Provide the [x, y] coordinate of the cell's center where the given text is located.  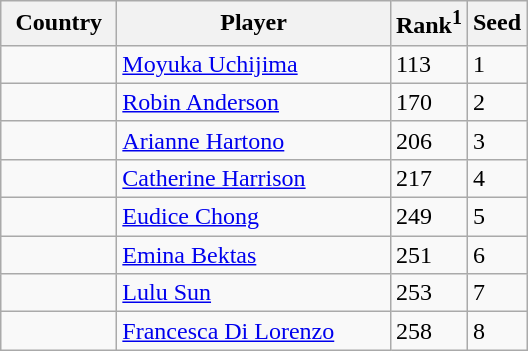
Rank1 [428, 24]
Emina Bektas [254, 255]
206 [428, 140]
217 [428, 178]
Lulu Sun [254, 293]
253 [428, 293]
Moyuka Uchijima [254, 64]
4 [496, 178]
Country [59, 24]
7 [496, 293]
170 [428, 102]
2 [496, 102]
8 [496, 331]
Francesca Di Lorenzo [254, 331]
6 [496, 255]
Catherine Harrison [254, 178]
113 [428, 64]
Eudice Chong [254, 217]
249 [428, 217]
Arianne Hartono [254, 140]
Player [254, 24]
5 [496, 217]
3 [496, 140]
Robin Anderson [254, 102]
258 [428, 331]
Seed [496, 24]
1 [496, 64]
251 [428, 255]
